From the cell containing the given text, extract its center point as [x, y] coordinate. 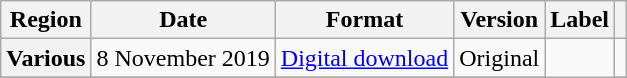
Original [500, 58]
Region [46, 20]
Format [364, 20]
Version [500, 20]
8 November 2019 [183, 58]
Label [580, 20]
Various [46, 58]
Digital download [364, 58]
Date [183, 20]
